Return [X, Y] of the center of cell containing provided text 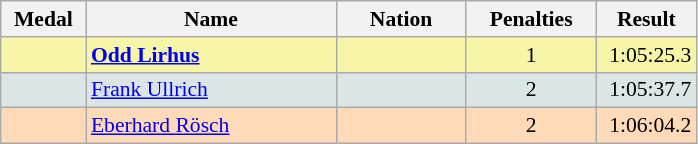
Medal [44, 19]
Penalties [531, 19]
Name [211, 19]
Result [646, 19]
Odd Lirhus [211, 55]
Eberhard Rösch [211, 126]
Frank Ullrich [211, 90]
1:05:37.7 [646, 90]
1:05:25.3 [646, 55]
1 [531, 55]
1:06:04.2 [646, 126]
Nation [401, 19]
